Find where the given text appears and provide that cell's center as [x, y] coordinate. 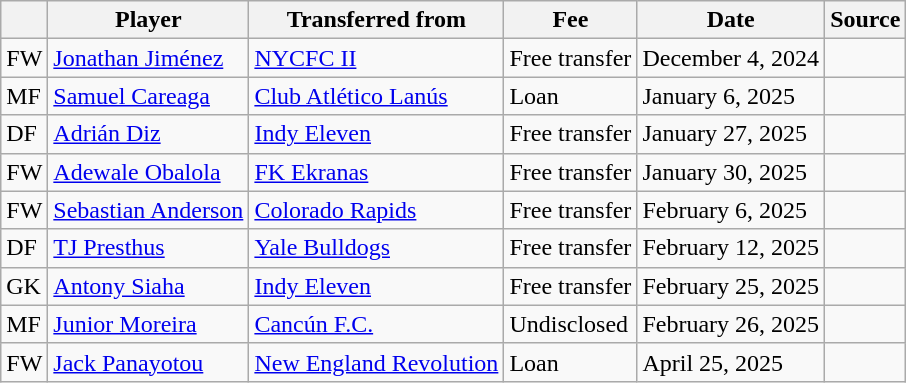
Transferred from [376, 20]
February 12, 2025 [731, 248]
FK Ekranas [376, 172]
New England Revolution [376, 362]
Jonathan Jiménez [148, 58]
Adewale Obalola [148, 172]
Adrián Diz [148, 134]
January 30, 2025 [731, 172]
February 26, 2025 [731, 324]
April 25, 2025 [731, 362]
Cancún F.C. [376, 324]
Jack Panayotou [148, 362]
Source [866, 20]
Sebastian Anderson [148, 210]
Samuel Careaga [148, 96]
January 6, 2025 [731, 96]
February 6, 2025 [731, 210]
GK [24, 286]
Junior Moreira [148, 324]
February 25, 2025 [731, 286]
TJ Presthus [148, 248]
December 4, 2024 [731, 58]
Yale Bulldogs [376, 248]
Club Atlético Lanús [376, 96]
Fee [570, 20]
Colorado Rapids [376, 210]
NYCFC II [376, 58]
Undisclosed [570, 324]
Player [148, 20]
Antony Siaha [148, 286]
January 27, 2025 [731, 134]
Date [731, 20]
